Return (x, y) of the center of cell containing provided text 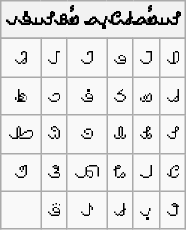
𐴒 (172, 172)
𐴋 (21, 96)
𐴖 (54, 172)
𐴜 (54, 210)
𐴌𐴟𐴇𐴥𐴝𐴚𐴒𐴙𐴝 𐴇𐴥𐴡𐴌𐴟𐴉𐴢 (94, 20)
𐴕 (87, 172)
𐴔 (120, 172)
𐴐 (54, 134)
𐴊 (54, 96)
𐴁 (146, 58)
𐴚 (120, 210)
𐴈 (120, 96)
𐴗 (21, 172)
𐴇 (146, 96)
𐴙 (146, 210)
𐴌 (172, 134)
𐴏 (87, 134)
𐴓 (146, 172)
𐴃 (87, 58)
𐴉 (87, 96)
𐴆 (172, 96)
𐴅 (21, 58)
𐴘 (172, 210)
𐴛 (87, 210)
𐴍 (146, 134)
𐴂 (120, 58)
𐴎 (120, 134)
𐴑 (21, 134)
𐴀 (172, 58)
𐴄 (54, 58)
